Identify which cell holds the provided text, then report its [x, y] central coordinate. 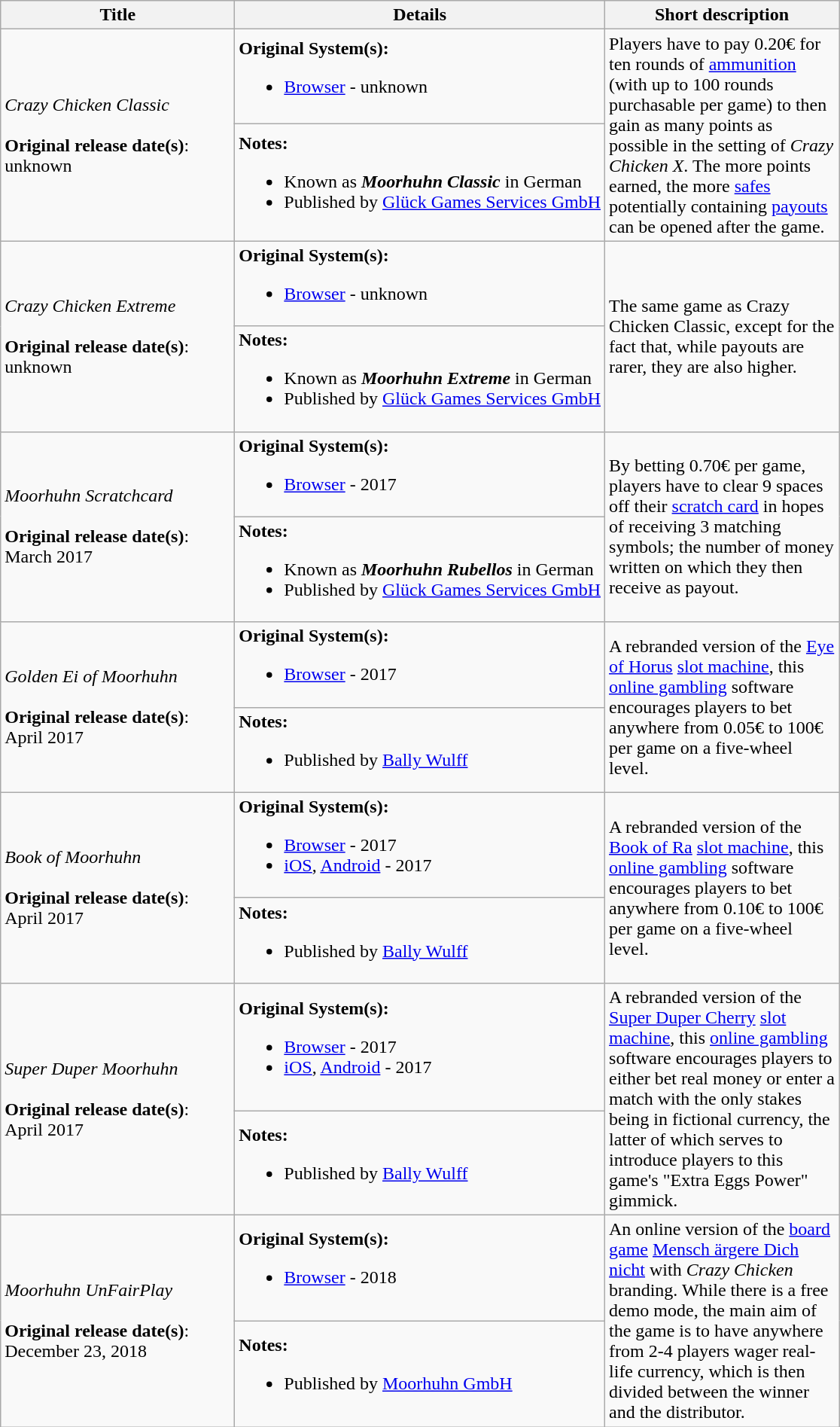
Notes:Known as Moorhuhn Rubellos in GermanPublished by Glück Games Services GmbH [420, 569]
Original System(s):Browser - 2018 [420, 1268]
Book of MoorhuhnOriginal release date(s):April 2017 [117, 887]
Crazy Chicken ClassicOriginal release date(s):unknown [117, 136]
Notes:Known as Moorhuhn Classic in GermanPublished by Glück Games Services GmbH [420, 182]
Golden Ei of MoorhuhnOriginal release date(s):April 2017 [117, 707]
Moorhuhn UnFairPlayOriginal release date(s):December 23, 2018 [117, 1321]
The same game as Crazy Chicken Classic, except for the fact that, while payouts are rarer, they are also higher. [723, 336]
Details [420, 15]
Notes:Known as Moorhuhn Extreme in GermanPublished by Glück Games Services GmbH [420, 379]
Super Duper MoorhuhnOriginal release date(s):April 2017 [117, 1099]
Moorhuhn ScratchcardOriginal release date(s):March 2017 [117, 527]
Notes:Published by Moorhuhn GmbH [420, 1374]
Short description [723, 15]
Title [117, 15]
Crazy Chicken ExtremeOriginal release date(s):unknown [117, 336]
